Find where the given text appears and provide that cell's center as [x, y] coordinate. 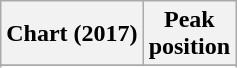
Chart (2017) [72, 34]
Peak position [189, 34]
